Determine the [x, y] coordinate at the center of the cell enclosing the given text.  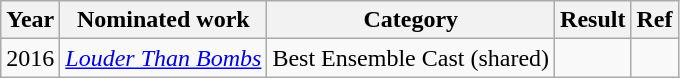
Nominated work [164, 20]
Category [411, 20]
Result [593, 20]
2016 [30, 58]
Ref [654, 20]
Best Ensemble Cast (shared) [411, 58]
Louder Than Bombs [164, 58]
Year [30, 20]
